For the text-containing cell, return its midpoint in [X, Y] coordinate format. 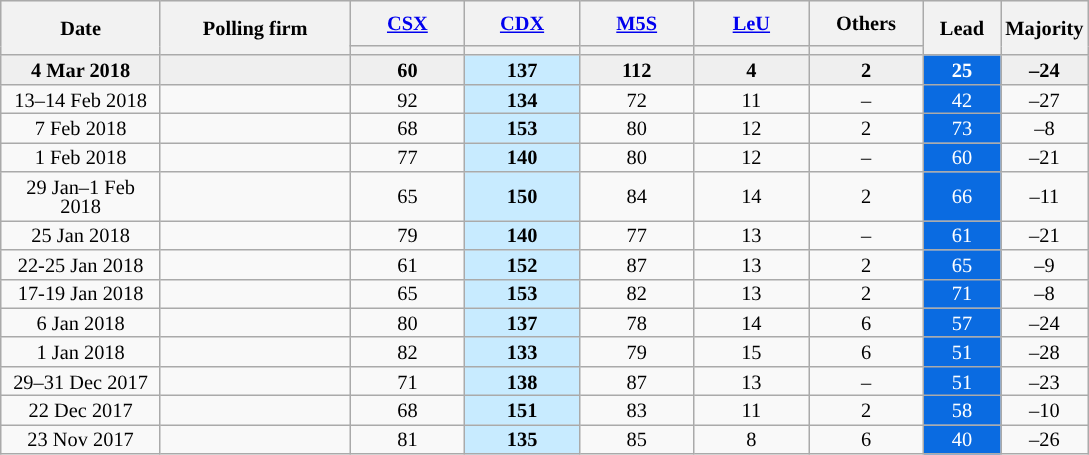
–28 [1044, 352]
LeU [752, 22]
CDX [522, 22]
58 [962, 410]
Others [866, 22]
1 Jan 2018 [81, 352]
29–31 Dec 2017 [81, 380]
73 [962, 128]
150 [522, 196]
84 [636, 196]
–23 [1044, 380]
4 [752, 70]
M5S [636, 22]
25 Jan 2018 [81, 234]
83 [636, 410]
133 [522, 352]
151 [522, 410]
81 [408, 438]
–11 [1044, 196]
78 [636, 322]
72 [636, 98]
85 [636, 438]
8 [752, 438]
Polling firm [255, 28]
7 Feb 2018 [81, 128]
138 [522, 380]
22-25 Jan 2018 [81, 264]
135 [522, 438]
22 Dec 2017 [81, 410]
–27 [1044, 98]
6 Jan 2018 [81, 322]
–10 [1044, 410]
92 [408, 98]
1 Feb 2018 [81, 156]
134 [522, 98]
112 [636, 70]
13–14 Feb 2018 [81, 98]
Lead [962, 28]
29 Jan–1 Feb 2018 [81, 196]
Majority [1044, 28]
–26 [1044, 438]
42 [962, 98]
23 Nov 2017 [81, 438]
25 [962, 70]
4 Mar 2018 [81, 70]
40 [962, 438]
17-19 Jan 2018 [81, 294]
CSX [408, 22]
15 [752, 352]
–9 [1044, 264]
57 [962, 322]
66 [962, 196]
Date [81, 28]
152 [522, 264]
